Return the [x, y] coordinate for the center point of the cell that contains the specified text.  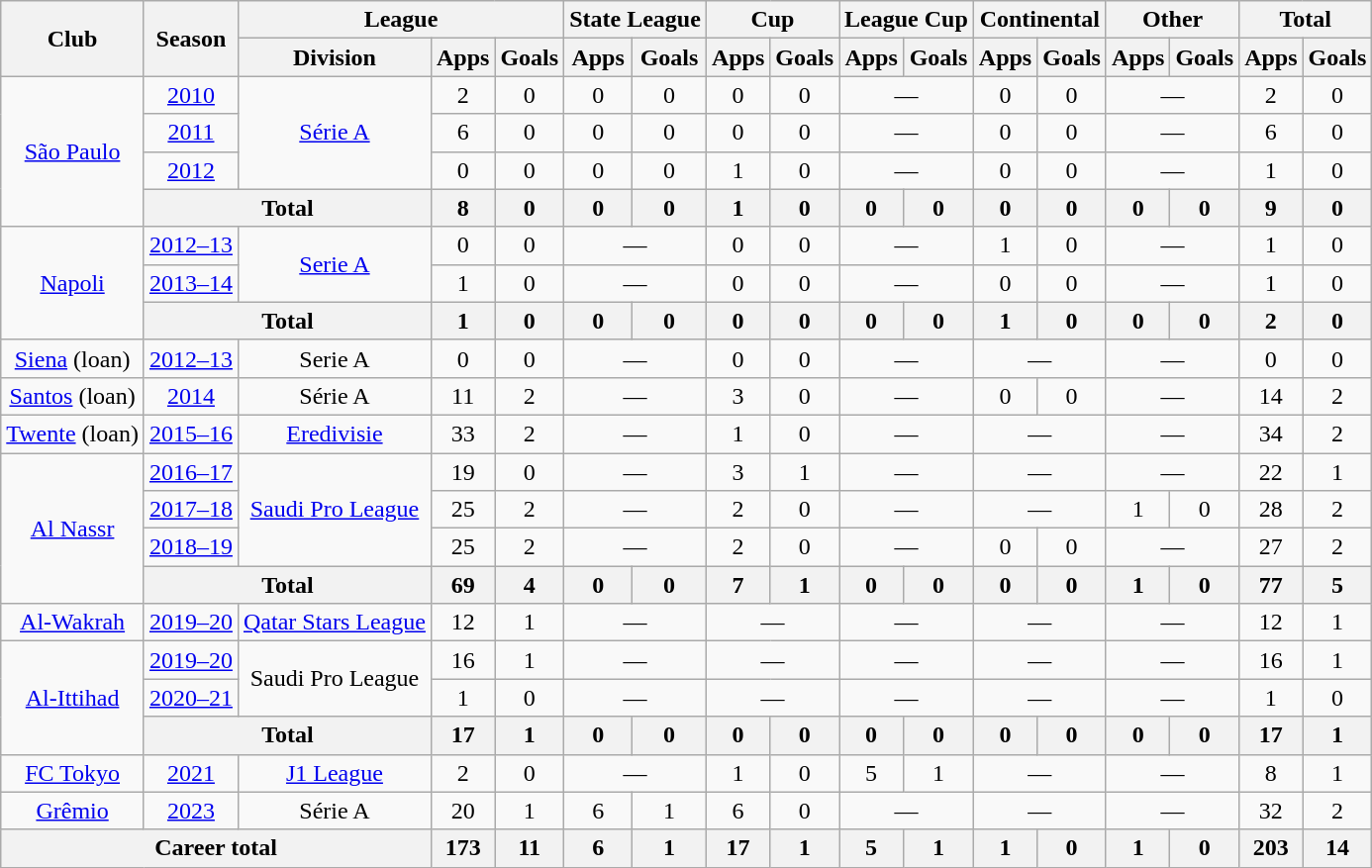
2020–21 [190, 698]
São Paulo [73, 151]
77 [1271, 585]
2015–16 [190, 434]
7 [737, 585]
34 [1271, 434]
Santos (loan) [73, 396]
2018–19 [190, 547]
2023 [190, 811]
Division [335, 57]
2011 [190, 133]
2021 [190, 773]
69 [462, 585]
2016–17 [190, 472]
20 [462, 811]
Cup [772, 20]
Al Nassr [73, 529]
Siena (loan) [73, 358]
FC Tokyo [73, 773]
173 [462, 848]
28 [1271, 510]
Al-Wakrah [73, 623]
Continental [1039, 20]
2010 [190, 95]
33 [462, 434]
League Cup [907, 20]
19 [462, 472]
4 [530, 585]
Napoli [73, 283]
State League [636, 20]
2014 [190, 396]
Career total [216, 848]
Grêmio [73, 811]
203 [1271, 848]
Al-Ittihad [73, 698]
2012 [190, 170]
League [400, 20]
Qatar Stars League [335, 623]
22 [1271, 472]
Twente (loan) [73, 434]
9 [1271, 208]
2013–14 [190, 283]
2017–18 [190, 510]
Club [73, 39]
Season [190, 39]
J1 League [335, 773]
32 [1271, 811]
27 [1271, 547]
Other [1172, 20]
Eredivisie [335, 434]
